Provide the (x, y) coordinate of the cell's center where the given text is located.  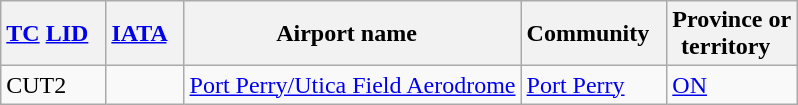
Province orterritory (732, 34)
Airport name (352, 34)
Port Perry/Utica Field Aerodrome (352, 85)
CUT2 (54, 85)
Community (594, 34)
TC LID (54, 34)
ON (732, 85)
IATA (145, 34)
Port Perry (594, 85)
